Identify which cell holds the provided text, then report its [x, y] central coordinate. 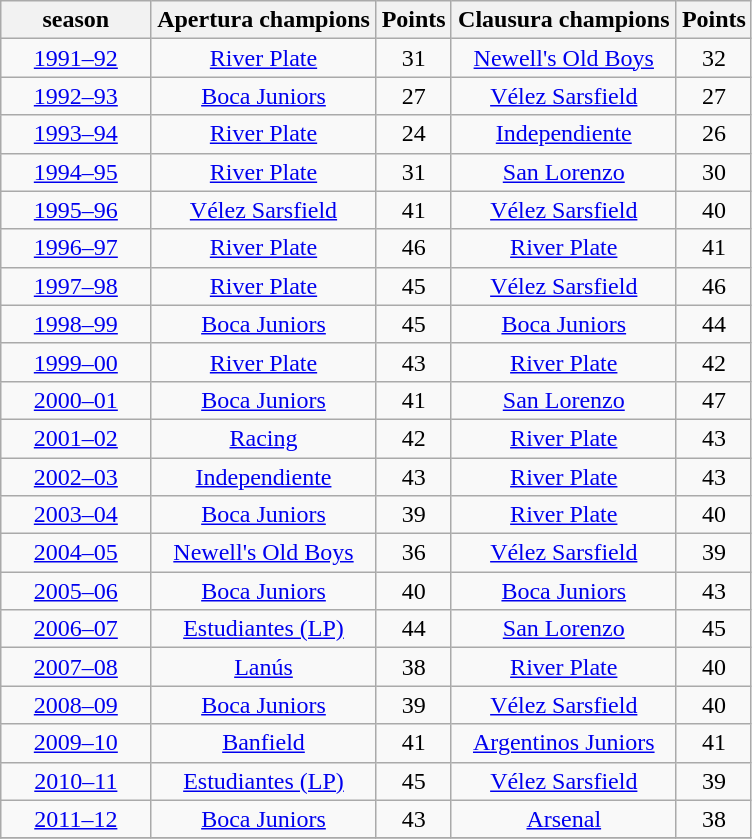
2003–04 [76, 515]
1991–92 [76, 58]
1996–97 [76, 248]
2001–02 [76, 438]
Arsenal [564, 819]
2005–06 [76, 591]
1992–93 [76, 96]
Clausura champions [564, 20]
Lanús [264, 667]
Argentinos Juniors [564, 743]
2010–11 [76, 781]
47 [714, 400]
2000–01 [76, 400]
30 [714, 172]
Banfield [264, 743]
2007–08 [76, 667]
26 [714, 134]
2009–10 [76, 743]
1998–99 [76, 324]
1999–00 [76, 362]
2006–07 [76, 629]
1994–95 [76, 172]
1995–96 [76, 210]
1997–98 [76, 286]
32 [714, 58]
2008–09 [76, 705]
Racing [264, 438]
2002–03 [76, 477]
1993–94 [76, 134]
2011–12 [76, 819]
Apertura champions [264, 20]
season [76, 20]
2004–05 [76, 553]
36 [414, 553]
24 [414, 134]
